Locate the cell with the specified text and output its [x, y] center coordinate. 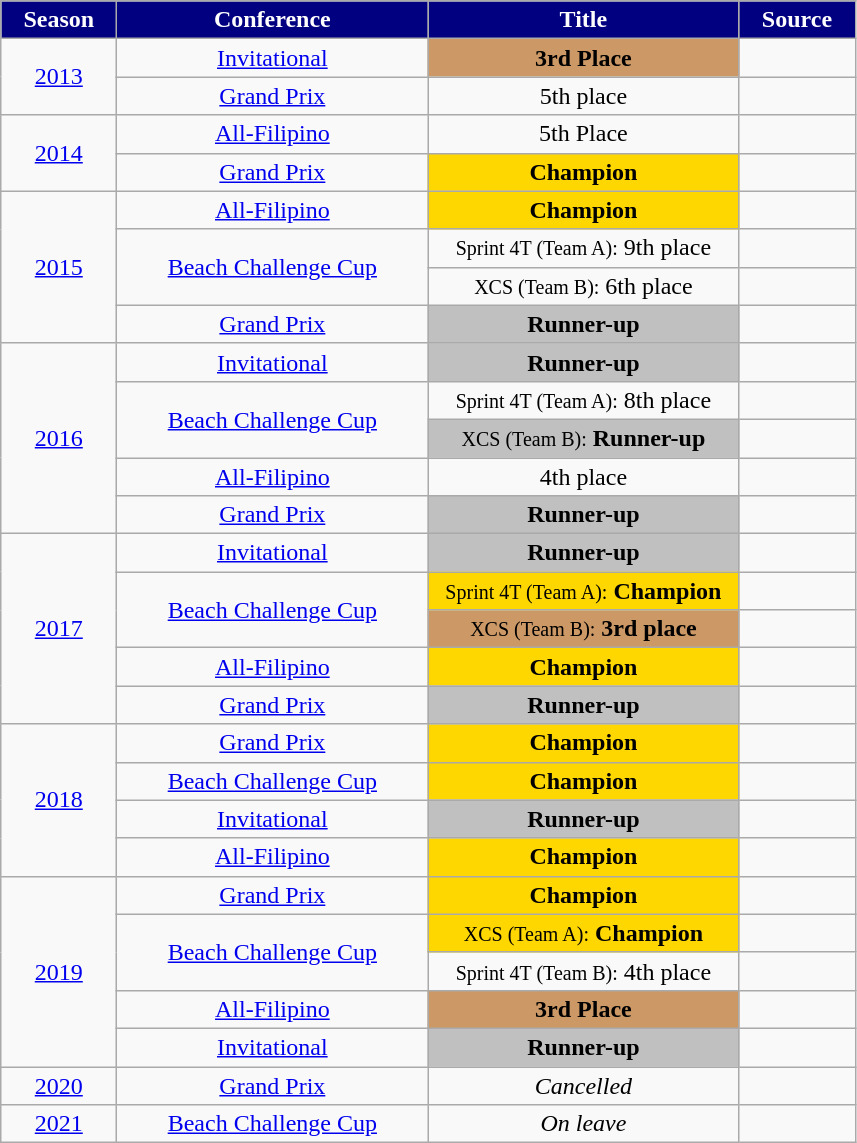
2018 [59, 800]
2020 [59, 1085]
Title [584, 20]
4th place [584, 477]
Season [59, 20]
2019 [59, 971]
2021 [59, 1124]
XCS (Team A): Champion [584, 933]
2016 [59, 438]
2013 [59, 77]
XCS (Team B): Runner-up [584, 438]
2015 [59, 267]
2014 [59, 153]
Cancelled [584, 1085]
5th Place [584, 134]
2017 [59, 629]
5th place [584, 96]
Sprint 4T (Team B): 4th place [584, 971]
Source [797, 20]
On leave [584, 1124]
Sprint 4T (Team A): 9th place [584, 248]
Sprint 4T (Team A): 8th place [584, 400]
Sprint 4T (Team A): Champion [584, 591]
Conference [272, 20]
XCS (Team B): 6th place [584, 286]
XCS (Team B): 3rd place [584, 629]
